Identify which cell holds the provided text, then report its [x, y] central coordinate. 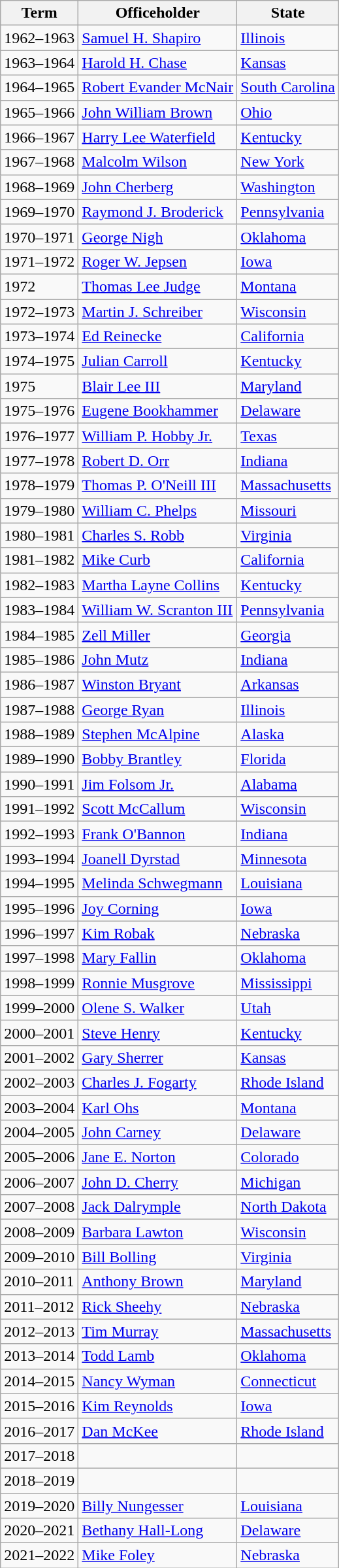
2000–2001 [39, 1033]
New York [288, 162]
Missouri [288, 510]
1995–1996 [39, 909]
2005–2006 [39, 1158]
Georgia [288, 635]
1970–1971 [39, 237]
1975 [39, 386]
Blair Lee III [158, 386]
1978–1979 [39, 486]
Robert Evander McNair [158, 88]
Ohio [288, 112]
2009–2010 [39, 1257]
Ronnie Musgrove [158, 983]
Utah [288, 1008]
Karl Ohs [158, 1108]
2016–2017 [39, 1431]
Bobby Brantley [158, 759]
Barbara Lawton [158, 1232]
Rick Sheehy [158, 1307]
Mike Curb [158, 560]
Olene S. Walker [158, 1008]
Kim Robak [158, 933]
1975–1976 [39, 411]
State [288, 13]
Gary Sherrer [158, 1058]
Bethany Hall-Long [158, 1531]
Connecticut [288, 1381]
1996–1997 [39, 933]
2002–2003 [39, 1082]
Charles J. Fogarty [158, 1082]
2018–2019 [39, 1480]
Winston Bryant [158, 684]
1990–1991 [39, 784]
Martha Layne Collins [158, 585]
1972–1973 [39, 312]
2001–2002 [39, 1058]
Alaska [288, 735]
1980–1981 [39, 535]
Colorado [288, 1158]
Charles S. Robb [158, 535]
Roger W. Jepsen [158, 261]
John D. Cherry [158, 1182]
2014–2015 [39, 1381]
William W. Scranton III [158, 610]
Kim Reynolds [158, 1406]
Term [39, 13]
2020–2021 [39, 1531]
1966–1967 [39, 137]
1964–1965 [39, 88]
Jane E. Norton [158, 1158]
1986–1987 [39, 684]
South Carolina [288, 88]
1965–1966 [39, 112]
1985–1986 [39, 659]
2015–2016 [39, 1406]
1971–1972 [39, 261]
Minnesota [288, 859]
1984–1985 [39, 635]
Mike Foley [158, 1556]
1967–1968 [39, 162]
1991–1992 [39, 809]
William P. Hobby Jr. [158, 436]
1989–1990 [39, 759]
Scott McCallum [158, 809]
1976–1977 [39, 436]
George Nigh [158, 237]
Jack Dalrymple [158, 1207]
1963–1964 [39, 63]
2012–2013 [39, 1331]
Nancy Wyman [158, 1381]
1977–1978 [39, 461]
Melinda Schwegmann [158, 884]
Martin J. Schreiber [158, 312]
2017–2018 [39, 1456]
John Carney [158, 1133]
Jim Folsom Jr. [158, 784]
Harry Lee Waterfield [158, 137]
2003–2004 [39, 1108]
Billy Nungesser [158, 1505]
Eugene Bookhammer [158, 411]
2019–2020 [39, 1505]
Thomas Lee Judge [158, 286]
Harold H. Chase [158, 63]
Florida [288, 759]
Ed Reinecke [158, 337]
2006–2007 [39, 1182]
1962–1963 [39, 38]
1973–1974 [39, 337]
1969–1970 [39, 212]
1979–1980 [39, 510]
Joy Corning [158, 909]
Arkansas [288, 684]
John William Brown [158, 112]
Dan McKee [158, 1431]
1982–1983 [39, 585]
2007–2008 [39, 1207]
Joanell Dyrstad [158, 859]
Alabama [288, 784]
1987–1988 [39, 709]
2013–2014 [39, 1356]
Malcolm Wilson [158, 162]
Zell Miller [158, 635]
1974–1975 [39, 361]
1998–1999 [39, 983]
Mary Fallin [158, 958]
1981–1982 [39, 560]
George Ryan [158, 709]
1994–1995 [39, 884]
Mississippi [288, 983]
2004–2005 [39, 1133]
1999–2000 [39, 1008]
Anthony Brown [158, 1282]
2008–2009 [39, 1232]
2010–2011 [39, 1282]
Tim Murray [158, 1331]
Steve Henry [158, 1033]
William C. Phelps [158, 510]
Stephen McAlpine [158, 735]
Todd Lamb [158, 1356]
1983–1984 [39, 610]
1992–1993 [39, 834]
Officeholder [158, 13]
2011–2012 [39, 1307]
Raymond J. Broderick [158, 212]
Michigan [288, 1182]
John Mutz [158, 659]
2021–2022 [39, 1556]
Texas [288, 436]
Thomas P. O'Neill III [158, 486]
Robert D. Orr [158, 461]
1993–1994 [39, 859]
1988–1989 [39, 735]
1997–1998 [39, 958]
Washington [288, 187]
Bill Bolling [158, 1257]
1968–1969 [39, 187]
1972 [39, 286]
Frank O'Bannon [158, 834]
John Cherberg [158, 187]
Samuel H. Shapiro [158, 38]
North Dakota [288, 1207]
Julian Carroll [158, 361]
